Provide the [x, y] coordinate of the cell's center where the given text is located.  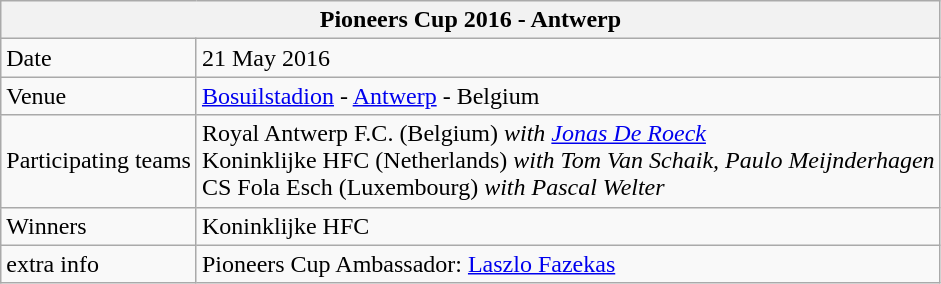
extra info [99, 264]
Winners [99, 226]
Koninklijke HFC [568, 226]
Pioneers Cup 2016 - Antwerp [470, 20]
21 May 2016 [568, 58]
Bosuilstadion - Antwerp - Belgium [568, 96]
Venue [99, 96]
Participating teams [99, 161]
Date [99, 58]
Pioneers Cup Ambassador: Laszlo Fazekas [568, 264]
